Capture the cell that displays the provided text and extract its [X, Y] central coordinate. 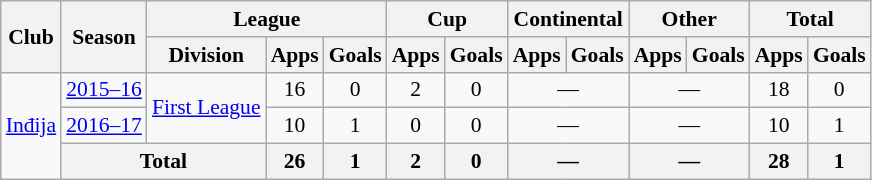
Other [690, 19]
Club [31, 36]
2016–17 [104, 126]
League [267, 19]
First League [206, 108]
Season [104, 36]
Division [206, 55]
26 [295, 162]
Cup [448, 19]
Continental [568, 19]
18 [779, 90]
28 [779, 162]
2015–16 [104, 90]
16 [295, 90]
Inđija [31, 126]
